Identify which cell holds the provided text, then report its (x, y) central coordinate. 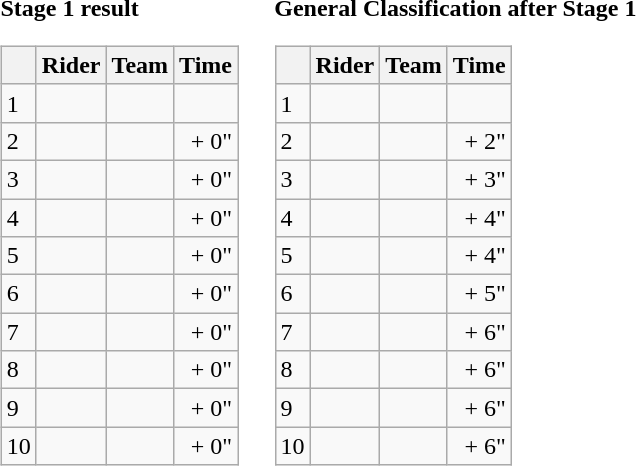
+ 3" (479, 179)
+ 5" (479, 294)
+ 2" (479, 141)
